Locate the cell with the specified text and output its [X, Y] center coordinate. 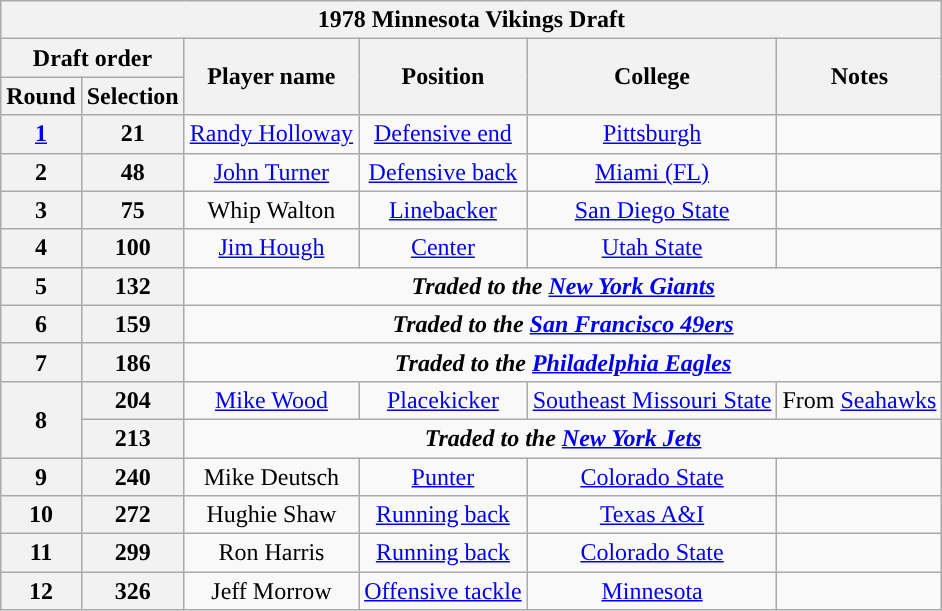
9 [41, 477]
Offensive tackle [444, 591]
159 [132, 324]
8 [41, 419]
75 [132, 210]
Southeast Missouri State [652, 400]
Hughie Shaw [271, 515]
10 [41, 515]
1 [41, 134]
5 [41, 286]
Position [444, 77]
Ron Harris [271, 553]
272 [132, 515]
Utah State [652, 248]
21 [132, 134]
Punter [444, 477]
Minnesota [652, 591]
240 [132, 477]
Selection [132, 96]
Player name [271, 77]
John Turner [271, 172]
Traded to the Philadelphia Eagles [563, 362]
11 [41, 553]
48 [132, 172]
2 [41, 172]
Whip Walton [271, 210]
Mike Wood [271, 400]
Jeff Morrow [271, 591]
4 [41, 248]
Traded to the New York Giants [563, 286]
From Seahawks [860, 400]
326 [132, 591]
Traded to the San Francisco 49ers [563, 324]
299 [132, 553]
Round [41, 96]
Center [444, 248]
San Diego State [652, 210]
Miami (FL) [652, 172]
186 [132, 362]
Pittsburgh [652, 134]
132 [132, 286]
204 [132, 400]
Defensive back [444, 172]
7 [41, 362]
1978 Minnesota Vikings Draft [472, 20]
213 [132, 438]
Draft order [92, 58]
Texas A&I [652, 515]
College [652, 77]
Mike Deutsch [271, 477]
100 [132, 248]
Defensive end [444, 134]
Notes [860, 77]
Traded to the New York Jets [563, 438]
Jim Hough [271, 248]
12 [41, 591]
6 [41, 324]
Randy Holloway [271, 134]
Linebacker [444, 210]
Placekicker [444, 400]
3 [41, 210]
